Scan for the cell matching the given text and deliver its [x, y] coordinate at center. 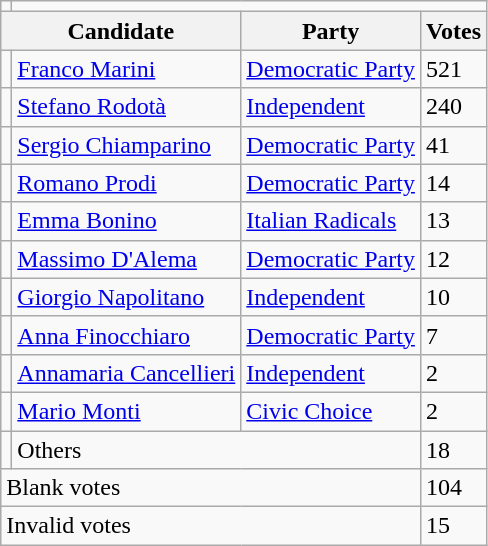
Franco Marini [126, 69]
Romano Prodi [126, 183]
14 [453, 183]
13 [453, 221]
Italian Radicals [331, 221]
15 [453, 526]
Giorgio Napolitano [126, 297]
7 [453, 335]
Civic Choice [331, 411]
Blank votes [211, 488]
Emma Bonino [126, 221]
Sergio Chiamparino [126, 145]
Votes [453, 31]
Party [331, 31]
Massimo D'Alema [126, 259]
Invalid votes [211, 526]
12 [453, 259]
Anna Finocchiaro [126, 335]
Others [216, 449]
104 [453, 488]
521 [453, 69]
Stefano Rodotà [126, 107]
Mario Monti [126, 411]
Annamaria Cancellieri [126, 373]
41 [453, 145]
Candidate [121, 31]
240 [453, 107]
10 [453, 297]
18 [453, 449]
